Capture the cell that displays the provided text and extract its (X, Y) central coordinate. 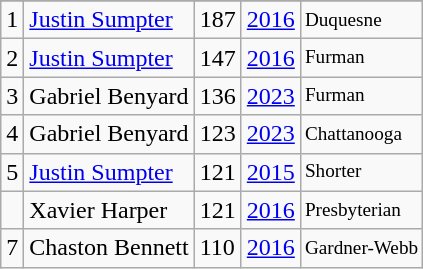
4 (12, 134)
5 (12, 172)
187 (218, 20)
1 (12, 20)
Presbyterian (361, 210)
Chattanooga (361, 134)
136 (218, 96)
Gardner-Webb (361, 248)
Chaston Bennett (109, 248)
7 (12, 248)
Duquesne (361, 20)
Xavier Harper (109, 210)
2 (12, 58)
2015 (270, 172)
123 (218, 134)
110 (218, 248)
Shorter (361, 172)
3 (12, 96)
147 (218, 58)
